Output the [X, Y] coordinate of the center of the cell containing the given text.  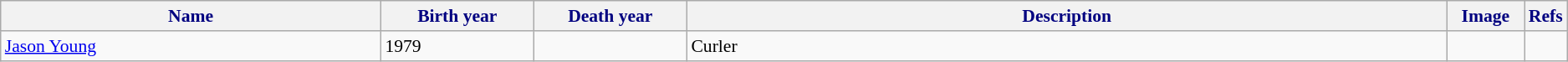
Birth year [457, 16]
1979 [457, 46]
Death year [610, 16]
Refs [1545, 16]
Curler [1067, 46]
Description [1067, 16]
Image [1485, 16]
Name [191, 16]
Jason Young [191, 46]
